Capture the cell that displays the provided text and extract its [x, y] central coordinate. 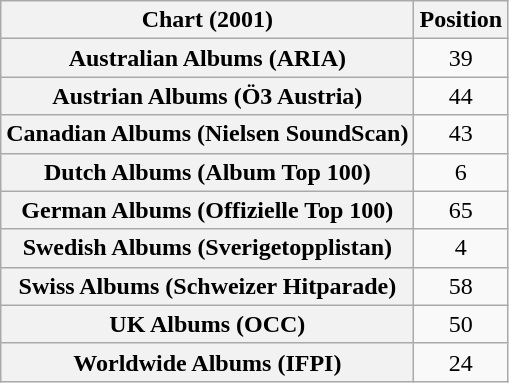
German Albums (Offizielle Top 100) [208, 210]
UK Albums (OCC) [208, 324]
24 [461, 362]
39 [461, 58]
Australian Albums (ARIA) [208, 58]
Canadian Albums (Nielsen SoundScan) [208, 134]
65 [461, 210]
Position [461, 20]
Austrian Albums (Ö3 Austria) [208, 96]
Chart (2001) [208, 20]
Dutch Albums (Album Top 100) [208, 172]
Swiss Albums (Schweizer Hitparade) [208, 286]
44 [461, 96]
58 [461, 286]
50 [461, 324]
4 [461, 248]
43 [461, 134]
Worldwide Albums (IFPI) [208, 362]
6 [461, 172]
Swedish Albums (Sverigetopplistan) [208, 248]
